Detect which cell encompasses the target text, then output its [X, Y] center coordinate. 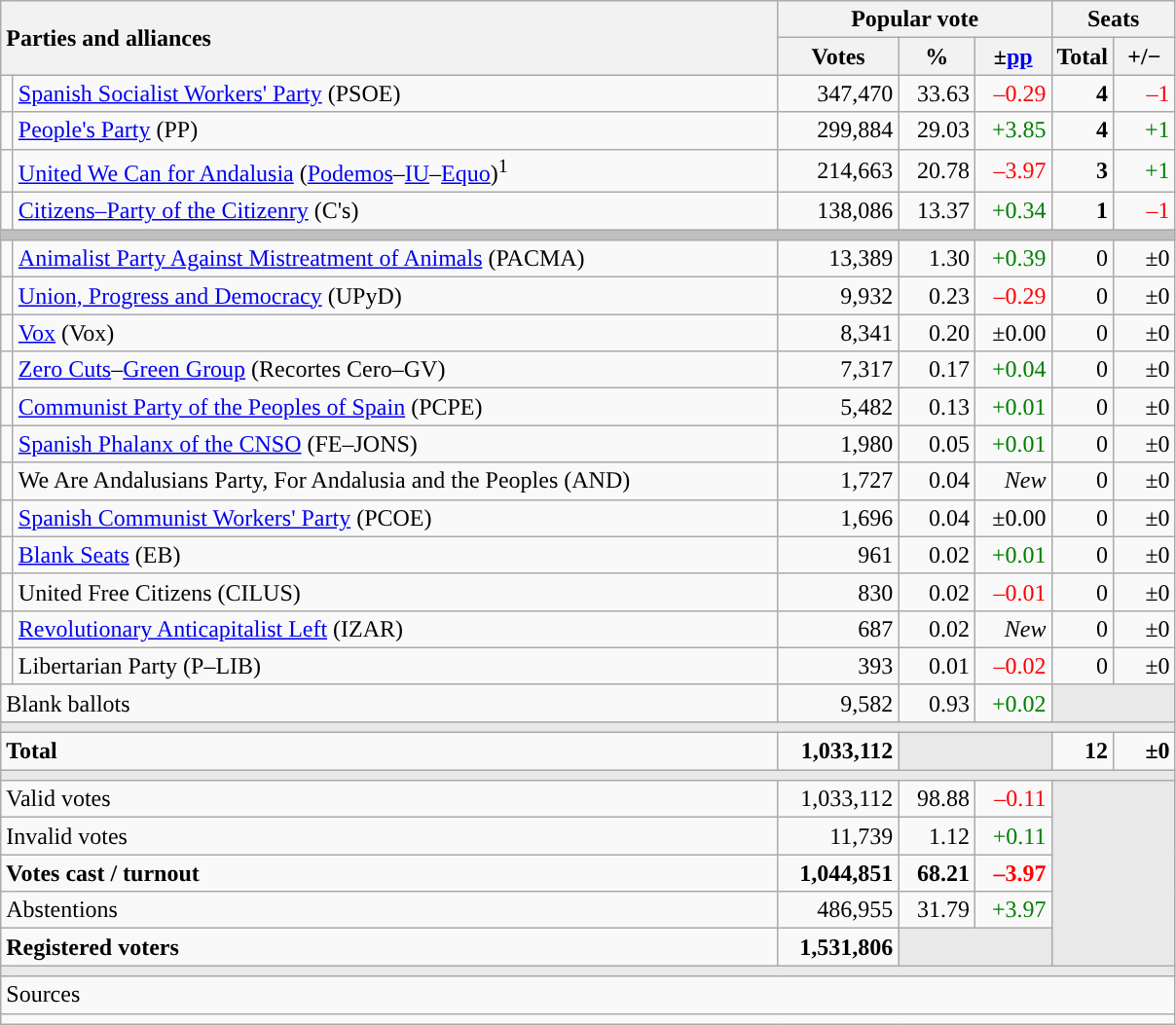
+3.97 [1012, 910]
+0.02 [1012, 703]
–0.11 [1012, 799]
Libertarian Party (P–LIB) [395, 666]
1,696 [838, 518]
9,932 [838, 296]
0.93 [937, 703]
29.03 [937, 130]
1,531,806 [838, 947]
United We Can for Andalusia (Podemos–IU–Equo)1 [395, 171]
Votes [838, 56]
214,663 [838, 171]
1 [1083, 211]
Popular vote [915, 19]
Vox (Vox) [395, 333]
347,470 [838, 93]
3 [1083, 171]
Valid votes [389, 799]
7,317 [838, 370]
9,582 [838, 703]
+0.11 [1012, 836]
Blank ballots [389, 703]
0.17 [937, 370]
0.01 [937, 666]
–0.02 [1012, 666]
Revolutionary Anticapitalist Left (IZAR) [395, 629]
1,727 [838, 481]
13.37 [937, 211]
Abstentions [389, 910]
138,086 [838, 211]
Spanish Phalanx of the CNSO (FE–JONS) [395, 444]
830 [838, 592]
68.21 [937, 873]
0.13 [937, 407]
Votes cast / turnout [389, 873]
We Are Andalusians Party, For Andalusia and the Peoples (AND) [395, 481]
Animalist Party Against Mistreatment of Animals (PACMA) [395, 259]
1,044,851 [838, 873]
1,980 [838, 444]
1.30 [937, 259]
299,884 [838, 130]
11,739 [838, 836]
961 [838, 555]
±pp [1012, 56]
Zero Cuts–Green Group (Recortes Cero–GV) [395, 370]
393 [838, 666]
486,955 [838, 910]
Citizens–Party of the Citizenry (C's) [395, 211]
+/− [1145, 56]
+0.39 [1012, 259]
Seats [1114, 19]
31.79 [937, 910]
12 [1083, 751]
Spanish Communist Workers' Party (PCOE) [395, 518]
0.05 [937, 444]
98.88 [937, 799]
Spanish Socialist Workers' Party (PSOE) [395, 93]
687 [838, 629]
Parties and alliances [389, 38]
Union, Progress and Democracy (UPyD) [395, 296]
Invalid votes [389, 836]
5,482 [838, 407]
United Free Citizens (CILUS) [395, 592]
13,389 [838, 259]
Blank Seats (EB) [395, 555]
% [937, 56]
20.78 [937, 171]
+0.34 [1012, 211]
0.23 [937, 296]
33.63 [937, 93]
Registered voters [389, 947]
–0.01 [1012, 592]
0.20 [937, 333]
People's Party (PP) [395, 130]
1.12 [937, 836]
+3.85 [1012, 130]
Sources [588, 995]
+0.04 [1012, 370]
8,341 [838, 333]
Communist Party of the Peoples of Spain (PCPE) [395, 407]
